For the text-containing cell, return its midpoint in [X, Y] coordinate format. 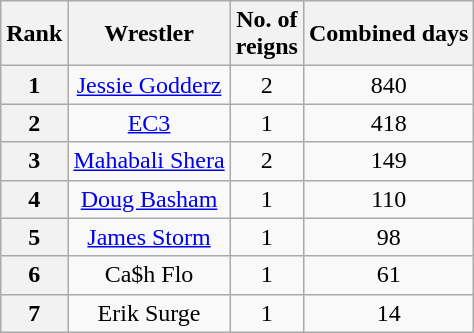
418 [388, 123]
Rank [34, 34]
Jessie Godderz [149, 85]
EC3 [149, 123]
Ca$h Flo [149, 275]
James Storm [149, 237]
840 [388, 85]
Mahabali Shera [149, 161]
61 [388, 275]
6 [34, 275]
No. ofreigns [266, 34]
7 [34, 313]
98 [388, 237]
14 [388, 313]
Wrestler [149, 34]
3 [34, 161]
5 [34, 237]
Erik Surge [149, 313]
4 [34, 199]
Doug Basham [149, 199]
110 [388, 199]
Combined days [388, 34]
149 [388, 161]
